Capture the cell that displays the provided text and extract its (X, Y) central coordinate. 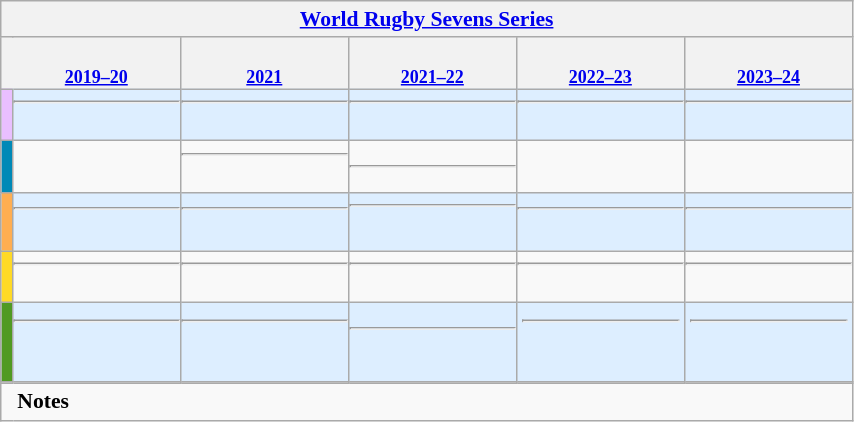
World Rugby Sevens Series (427, 19)
2019–20 (96, 63)
2022–23 (600, 63)
2021 (264, 63)
Notes (432, 402)
2023–24 (768, 63)
2021–22 (432, 63)
